Find where the given text appears and provide that cell's center as [X, Y] coordinate. 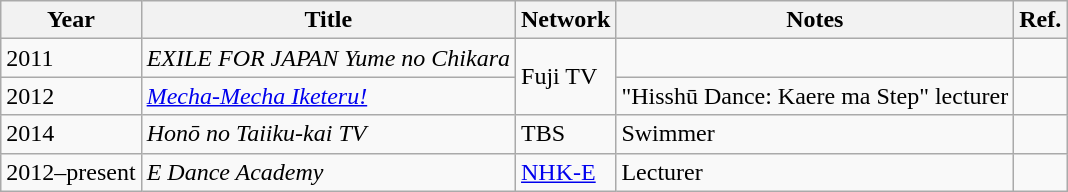
2012–present [71, 172]
Mecha-Mecha Iketeru! [328, 96]
NHK-E [566, 172]
E Dance Academy [328, 172]
Ref. [1040, 20]
TBS [566, 134]
Notes [815, 20]
Lecturer [815, 172]
"Hisshū Dance: Kaere ma Step" lecturer [815, 96]
2011 [71, 58]
Fuji TV [566, 77]
2014 [71, 134]
2012 [71, 96]
Swimmer [815, 134]
Network [566, 20]
Year [71, 20]
EXILE FOR JAPAN Yume no Chikara [328, 58]
Honō no Taiiku-kai TV [328, 134]
Title [328, 20]
